Determine the (X, Y) coordinate at the center of the cell enclosing the given text.  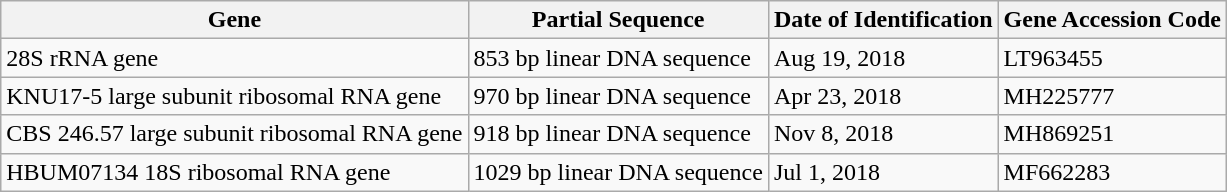
HBUM07134 18S ribosomal RNA gene (234, 172)
28S rRNA gene (234, 58)
853 bp linear DNA sequence (618, 58)
Nov 8, 2018 (883, 134)
MF662283 (1112, 172)
MH869251 (1112, 134)
970 bp linear DNA sequence (618, 96)
Date of Identification (883, 20)
Gene (234, 20)
MH225777 (1112, 96)
Jul 1, 2018 (883, 172)
918 bp linear DNA sequence (618, 134)
1029 bp linear DNA sequence (618, 172)
Aug 19, 2018 (883, 58)
Gene Accession Code (1112, 20)
CBS 246.57 large subunit ribosomal RNA gene (234, 134)
KNU17-5 large subunit ribosomal RNA gene (234, 96)
Partial Sequence (618, 20)
LT963455 (1112, 58)
Apr 23, 2018 (883, 96)
